Extract the (x, y) coordinate from the center of the cell holding the provided text.  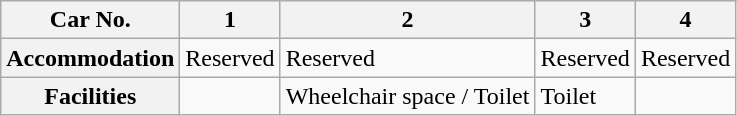
Wheelchair space / Toilet (408, 96)
Facilities (90, 96)
3 (585, 20)
Car No. (90, 20)
1 (230, 20)
2 (408, 20)
Toilet (585, 96)
Accommodation (90, 58)
4 (685, 20)
